Locate the cell with the specified text and output its (X, Y) center coordinate. 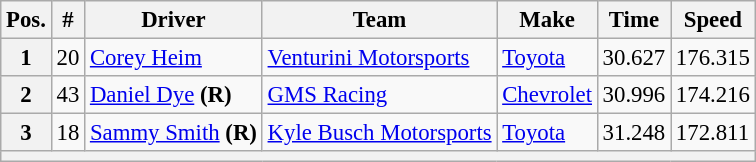
30.996 (634, 95)
Venturini Motorsports (380, 58)
20 (68, 58)
# (68, 20)
18 (68, 133)
Chevrolet (547, 95)
Pos. (26, 20)
Driver (174, 20)
Corey Heim (174, 58)
2 (26, 95)
Make (547, 20)
174.216 (714, 95)
172.811 (714, 133)
Kyle Busch Motorsports (380, 133)
GMS Racing (380, 95)
3 (26, 133)
Speed (714, 20)
Sammy Smith (R) (174, 133)
1 (26, 58)
176.315 (714, 58)
43 (68, 95)
31.248 (634, 133)
Time (634, 20)
30.627 (634, 58)
Daniel Dye (R) (174, 95)
Team (380, 20)
